Locate the cell with the specified text and output its [X, Y] center coordinate. 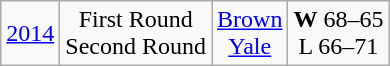
First RoundSecond Round [136, 34]
BrownYale [250, 34]
2014 [30, 34]
W 68–65L 66–71 [338, 34]
